Extract the [X, Y] coordinate from the center of the cell holding the provided text.  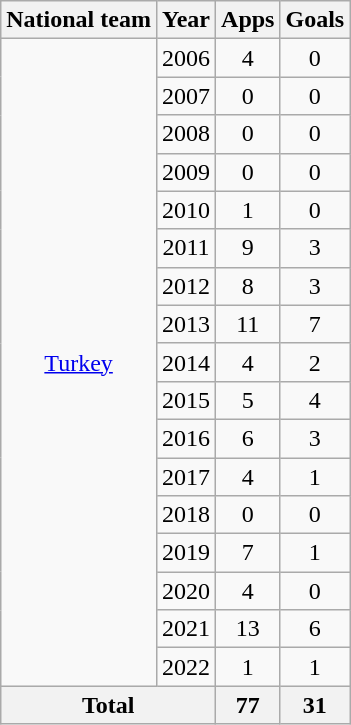
2012 [186, 286]
13 [248, 629]
2011 [186, 248]
2013 [186, 324]
2014 [186, 362]
2015 [186, 400]
2008 [186, 134]
11 [248, 324]
2021 [186, 629]
Goals [315, 20]
Apps [248, 20]
2022 [186, 667]
2017 [186, 477]
Year [186, 20]
2018 [186, 515]
National team [79, 20]
9 [248, 248]
5 [248, 400]
31 [315, 705]
2 [315, 362]
2016 [186, 438]
Total [108, 705]
8 [248, 286]
2010 [186, 210]
2019 [186, 553]
2020 [186, 591]
77 [248, 705]
Turkey [79, 362]
2007 [186, 96]
2006 [186, 58]
2009 [186, 172]
